Search for the cell housing the specified text and yield its [x, y] center coordinate. 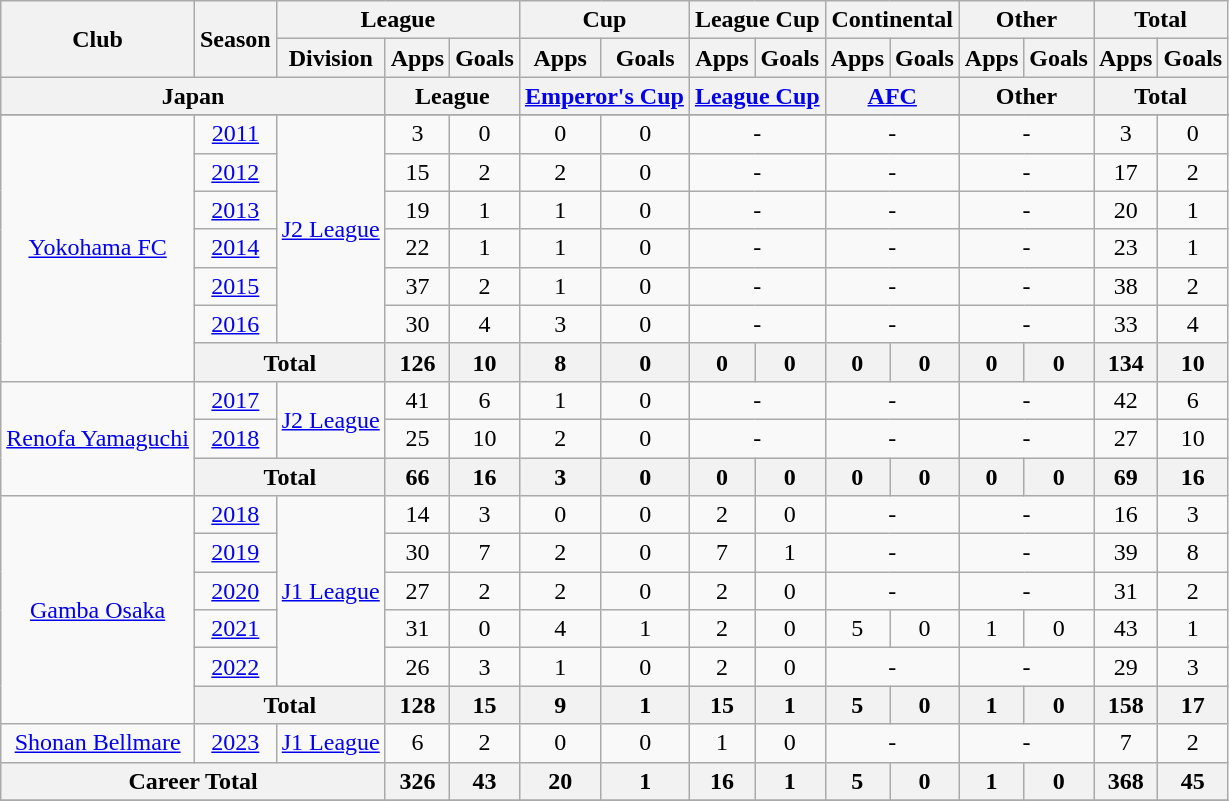
38 [1126, 286]
37 [417, 286]
Season [235, 39]
326 [417, 781]
AFC [892, 96]
22 [417, 248]
2017 [235, 400]
2011 [235, 134]
23 [1126, 248]
39 [1126, 553]
2020 [235, 591]
2023 [235, 743]
Career Total [193, 781]
128 [417, 705]
Division [330, 58]
14 [417, 515]
26 [417, 667]
Cup [604, 20]
2022 [235, 667]
Gamba Osaka [98, 610]
66 [417, 477]
29 [1126, 667]
2013 [235, 210]
33 [1126, 324]
25 [417, 438]
2012 [235, 172]
Yokohama FC [98, 248]
158 [1126, 705]
2019 [235, 553]
Continental [892, 20]
42 [1126, 400]
69 [1126, 477]
9 [560, 705]
19 [417, 210]
Club [98, 39]
Emperor's Cup [604, 96]
126 [417, 362]
2015 [235, 286]
Shonan Bellmare [98, 743]
2016 [235, 324]
2014 [235, 248]
Renofa Yamaguchi [98, 438]
2021 [235, 629]
41 [417, 400]
Japan [193, 96]
134 [1126, 362]
45 [1193, 781]
368 [1126, 781]
